Determine the [x, y] coordinate at the center of the cell enclosing the given text.  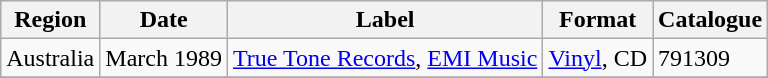
March 1989 [164, 58]
Region [50, 20]
Australia [50, 58]
Format [598, 20]
Label [386, 20]
Date [164, 20]
Catalogue [710, 20]
791309 [710, 58]
True Tone Records, EMI Music [386, 58]
Vinyl, CD [598, 58]
